Detect which cell encompasses the target text, then output its (X, Y) center coordinate. 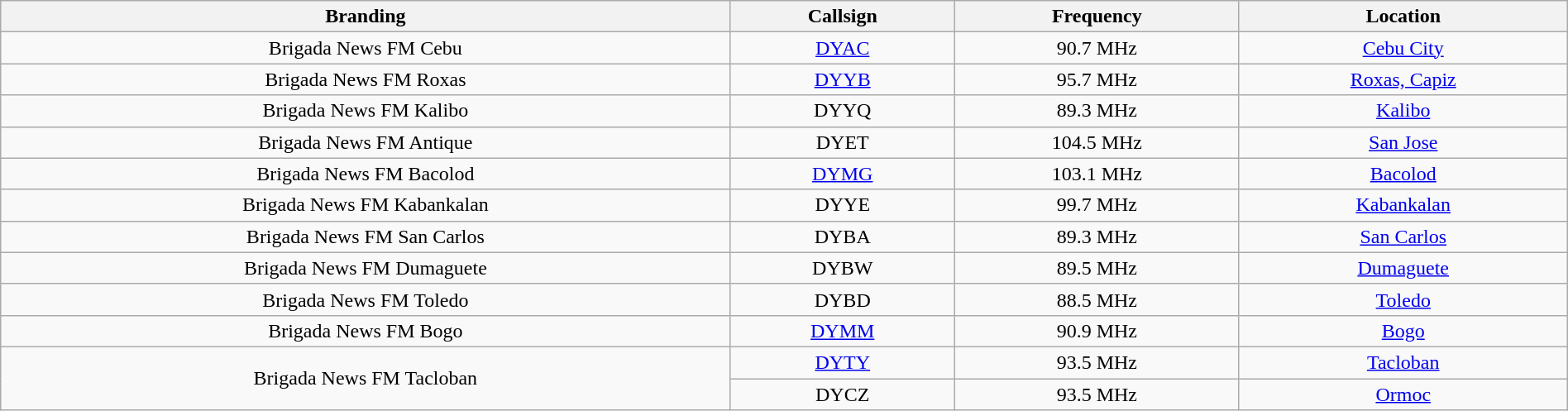
103.1 MHz (1097, 174)
Brigada News FM Dumaguete (366, 268)
89.5 MHz (1097, 268)
DYET (842, 142)
Callsign (842, 17)
Bacolod (1403, 174)
Toledo (1403, 299)
Kabankalan (1403, 205)
DYYQ (842, 111)
99.7 MHz (1097, 205)
DYMG (842, 174)
San Carlos (1403, 237)
DYBA (842, 237)
Kalibo (1403, 111)
Bogo (1403, 331)
Location (1403, 17)
Brigada News FM Roxas (366, 79)
DYBW (842, 268)
Brigada News FM Bacolod (366, 174)
DYYE (842, 205)
Frequency (1097, 17)
Brigada News FM Bogo (366, 331)
DYBD (842, 299)
Brigada News FM Tacloban (366, 378)
DYTY (842, 362)
90.9 MHz (1097, 331)
Brigada News FM Antique (366, 142)
Brigada News FM Toledo (366, 299)
DYYB (842, 79)
90.7 MHz (1097, 48)
Brigada News FM Cebu (366, 48)
Tacloban (1403, 362)
Roxas, Capiz (1403, 79)
95.7 MHz (1097, 79)
Ormoc (1403, 394)
Cebu City (1403, 48)
104.5 MHz (1097, 142)
Branding (366, 17)
88.5 MHz (1097, 299)
DYMM (842, 331)
DYAC (842, 48)
Dumaguete (1403, 268)
Brigada News FM Kalibo (366, 111)
Brigada News FM Kabankalan (366, 205)
San Jose (1403, 142)
DYCZ (842, 394)
Brigada News FM San Carlos (366, 237)
